Locate the cell with the specified text and output its [x, y] center coordinate. 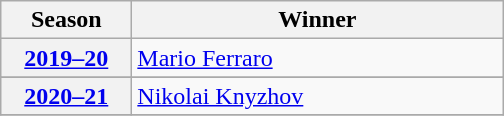
Mario Ferraro [318, 58]
Season [66, 20]
Nikolai Knyzhov [318, 96]
2020–21 [66, 96]
Winner [318, 20]
2019–20 [66, 58]
